Extract the (X, Y) coordinate from the center of the cell holding the provided text.  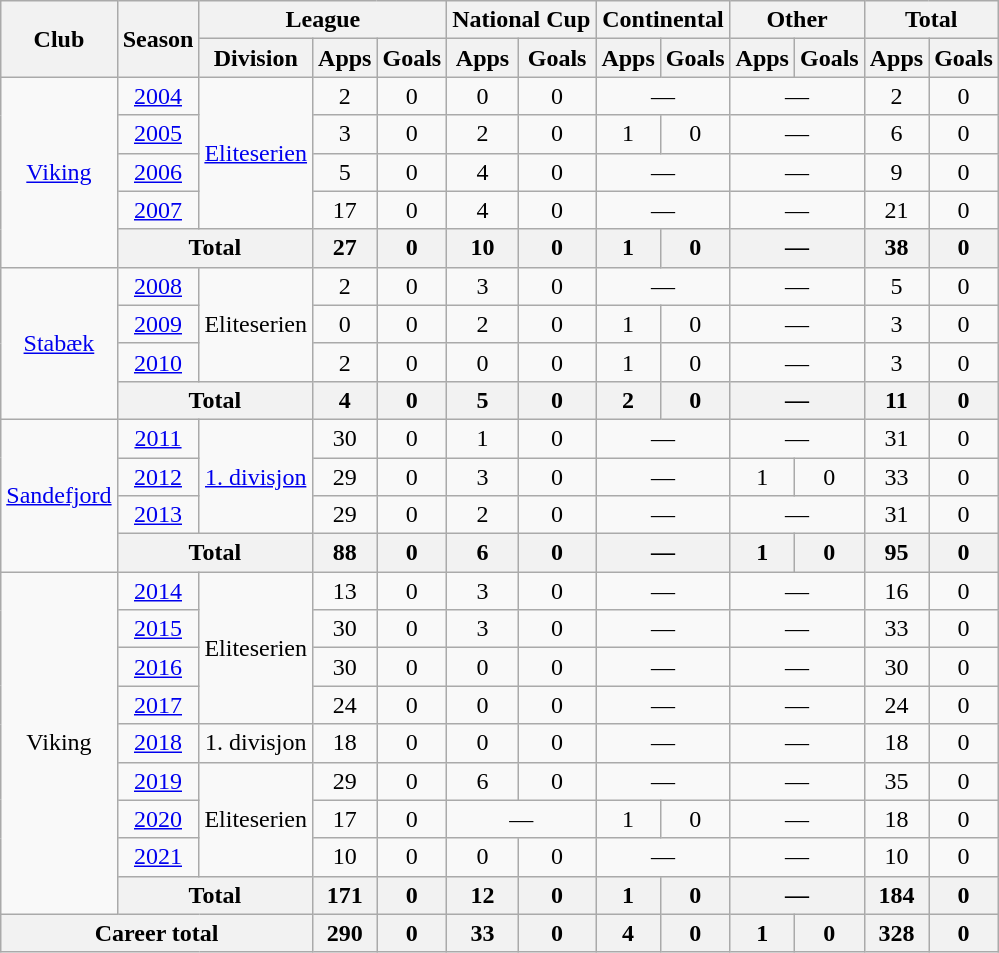
11 (896, 400)
2021 (158, 857)
16 (896, 591)
Continental (663, 20)
2018 (158, 743)
2015 (158, 629)
Career total (157, 933)
Division (256, 58)
2017 (158, 705)
184 (896, 895)
League (323, 20)
328 (896, 933)
27 (345, 248)
88 (345, 553)
2009 (158, 324)
Other (797, 20)
Sandefjord (59, 495)
12 (483, 895)
2012 (158, 477)
2005 (158, 134)
2014 (158, 591)
Season (158, 39)
290 (345, 933)
2013 (158, 515)
National Cup (522, 20)
2016 (158, 667)
Stabæk (59, 343)
38 (896, 248)
2010 (158, 362)
Club (59, 39)
2004 (158, 96)
21 (896, 210)
2020 (158, 819)
2007 (158, 210)
171 (345, 895)
95 (896, 553)
2006 (158, 172)
2019 (158, 781)
2011 (158, 438)
2008 (158, 286)
9 (896, 172)
35 (896, 781)
13 (345, 591)
